Identify which cell holds the provided text, then report its [x, y] central coordinate. 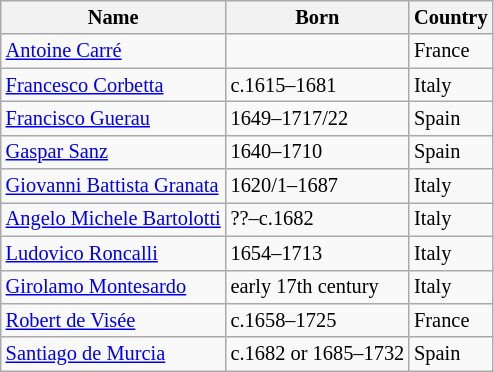
Gaspar Sanz [114, 152]
Giovanni Battista Granata [114, 186]
Born [318, 17]
1654–1713 [318, 253]
Girolamo Montesardo [114, 287]
Robert de Visée [114, 320]
c.1682 or 1685–1732 [318, 354]
c.1615–1681 [318, 85]
Francisco Guerau [114, 118]
Angelo Michele Bartolotti [114, 219]
c.1658–1725 [318, 320]
Name [114, 17]
??–c.1682 [318, 219]
1620/1–1687 [318, 186]
early 17th century [318, 287]
Santiago de Murcia [114, 354]
Francesco Corbetta [114, 85]
Antoine Carré [114, 51]
Ludovico Roncalli [114, 253]
1640–1710 [318, 152]
1649–1717/22 [318, 118]
Country [450, 17]
